Capture the cell that displays the provided text and extract its [X, Y] central coordinate. 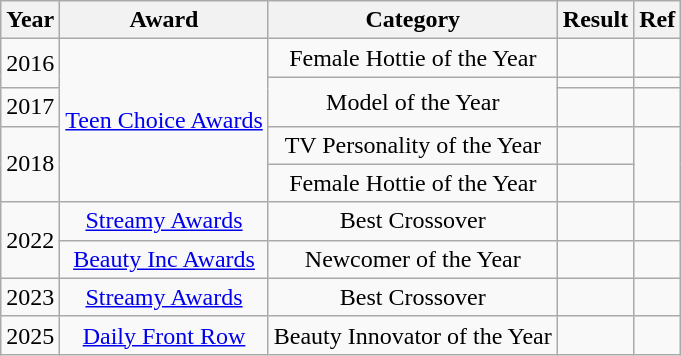
Year [30, 20]
Daily Front Row [164, 335]
2017 [30, 107]
Teen Choice Awards [164, 120]
2016 [30, 64]
TV Personality of the Year [412, 145]
Ref [658, 20]
2025 [30, 335]
Category [412, 20]
Result [595, 20]
2022 [30, 240]
Newcomer of the Year [412, 259]
Award [164, 20]
Beauty Inc Awards [164, 259]
Beauty Innovator of the Year [412, 335]
2023 [30, 297]
Model of the Year [412, 102]
2018 [30, 164]
